Determine the [x, y] coordinate at the center of the cell enclosing the given text.  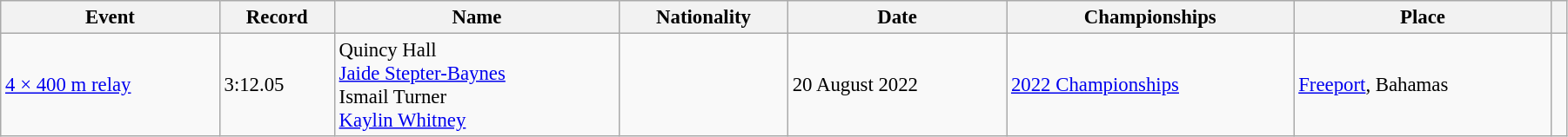
Record [277, 17]
3:12.05 [277, 85]
Date [896, 17]
Name [477, 17]
Freeport, Bahamas [1423, 85]
2022 Championships [1150, 85]
20 August 2022 [896, 85]
4 × 400 m relay [110, 85]
Event [110, 17]
Nationality [704, 17]
Championships [1150, 17]
Place [1423, 17]
Quincy HallJaide Stepter-BaynesIsmail TurnerKaylin Whitney [477, 85]
